Capture the cell that displays the provided text and extract its (x, y) central coordinate. 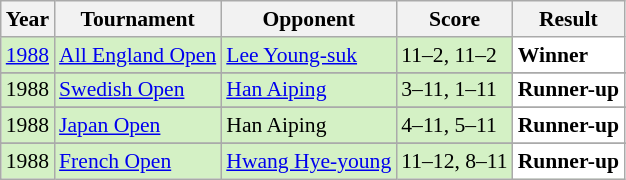
Tournament (138, 19)
Opponent (308, 19)
Lee Young-suk (308, 55)
3–11, 1–11 (454, 90)
11–12, 8–11 (454, 162)
Swedish Open (138, 90)
Result (568, 19)
Year (28, 19)
4–11, 5–11 (454, 126)
All England Open (138, 55)
Japan Open (138, 126)
Score (454, 19)
Hwang Hye-young (308, 162)
Winner (568, 55)
11–2, 11–2 (454, 55)
French Open (138, 162)
